Scan for the cell matching the given text and deliver its [x, y] coordinate at center. 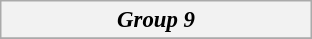
Group 9 [156, 20]
